Identify which cell holds the provided text, then report its [x, y] central coordinate. 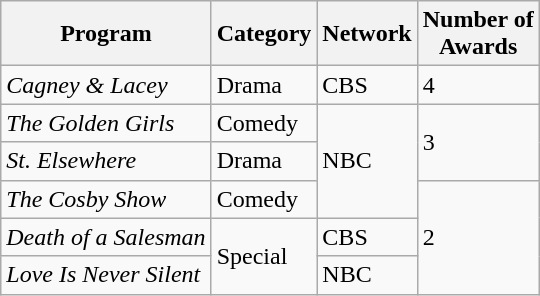
Death of a Salesman [106, 237]
The Golden Girls [106, 123]
3 [478, 142]
Cagney & Lacey [106, 85]
The Cosby Show [106, 199]
2 [478, 237]
Network [367, 34]
Special [264, 256]
4 [478, 85]
Number ofAwards [478, 34]
St. Elsewhere [106, 161]
Love Is Never Silent [106, 275]
Program [106, 34]
Category [264, 34]
